Pinpoint the cell where the given text exists, returning its (X, Y) midpoint coordinate. 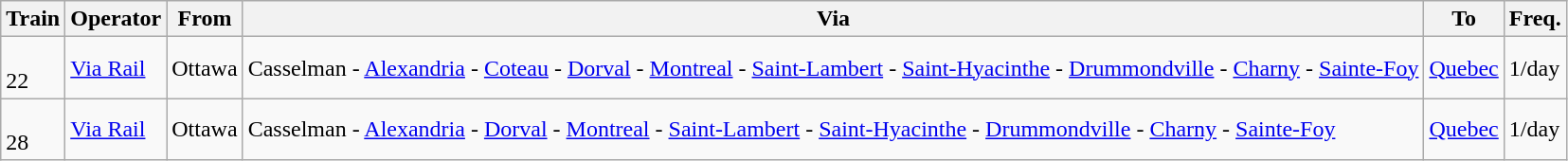
Via (834, 19)
Casselman - Alexandria - Dorval - Montreal - Saint-Lambert - Saint-Hyacinthe - Drummondville - Charny - Sainte-Foy (834, 129)
Train (33, 19)
Freq. (1535, 19)
Casselman - Alexandria - Coteau - Dorval - Montreal - Saint-Lambert - Saint-Hyacinthe - Drummondville - Charny - Sainte-Foy (834, 68)
From (205, 19)
28 (33, 129)
To (1464, 19)
22 (33, 68)
Operator (116, 19)
